For the text-containing cell, return its midpoint in (x, y) coordinate format. 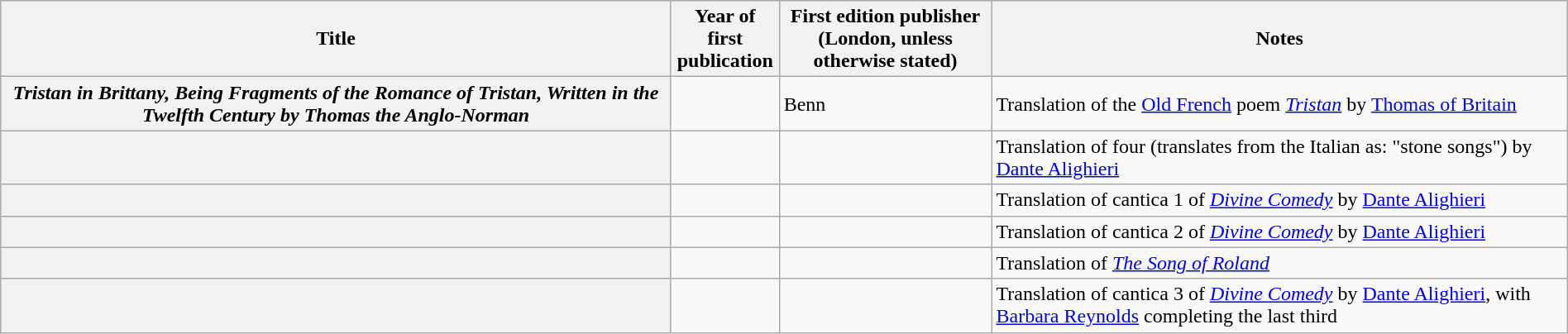
Title (336, 39)
Translation of cantica 1 of Divine Comedy by Dante Alighieri (1279, 200)
Translation of the Old French poem Tristan by Thomas of Britain (1279, 104)
Tristan in Brittany, Being Fragments of the Romance of Tristan, Written in the Twelfth Century by Thomas the Anglo-Norman (336, 104)
Translation of cantica 3 of Divine Comedy by Dante Alighieri, with Barbara Reynolds completing the last third (1279, 306)
First edition publisher(London, unless otherwise stated) (885, 39)
Translation of four (translates from the Italian as: "stone songs") by Dante Alighieri (1279, 157)
Translation of The Song of Roland (1279, 263)
Notes (1279, 39)
Benn (885, 104)
Year of firstpublication (724, 39)
Translation of cantica 2 of Divine Comedy by Dante Alighieri (1279, 231)
